Determine the [X, Y] coordinate at the center of the cell enclosing the given text.  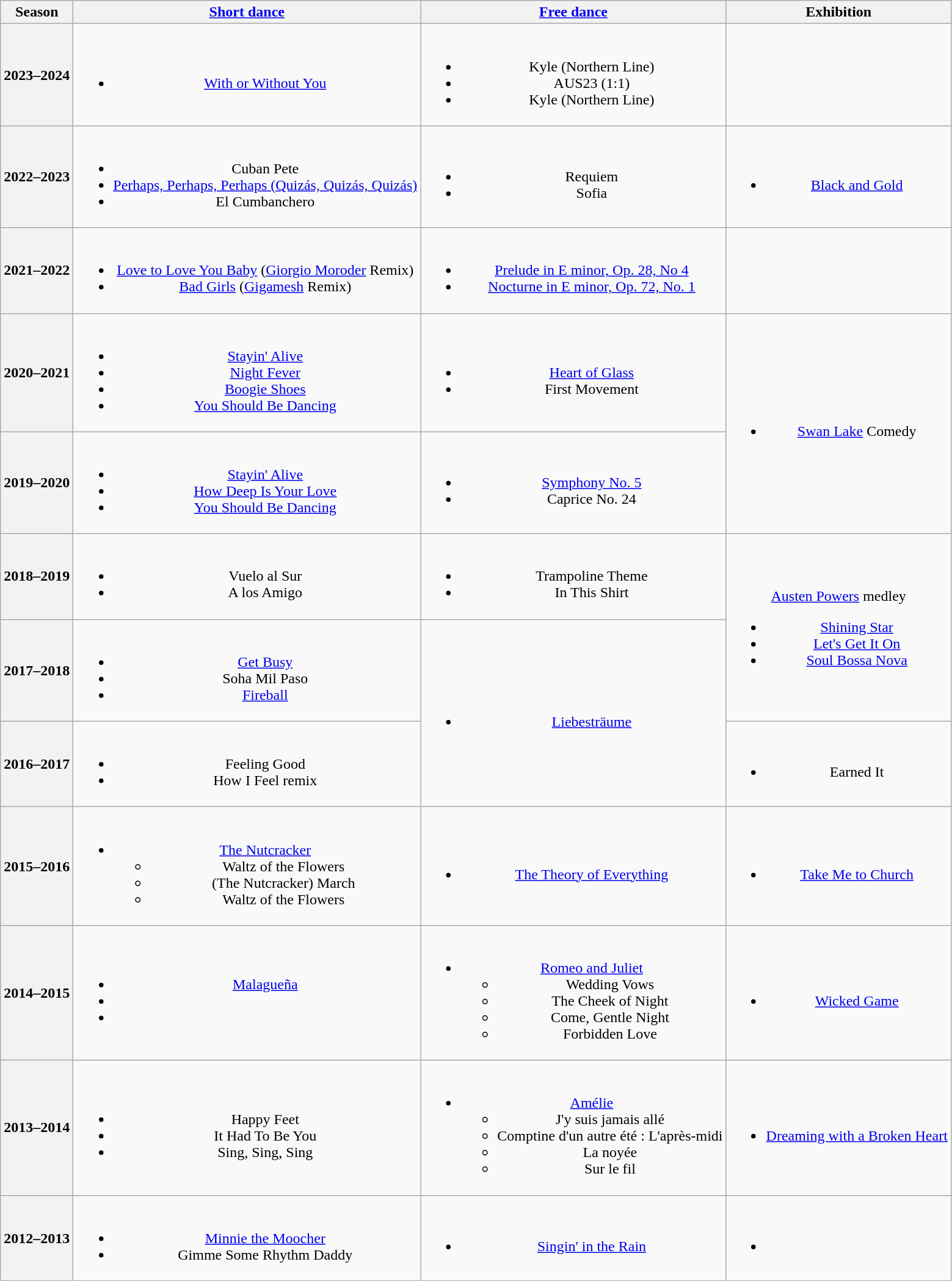
Dreaming with a Broken Heart [838, 1127]
2012–2013 [37, 1238]
Amélie J'y suis jamais alléComptine d'un autre été : L'après-midiLa noyéeSur le fil [573, 1127]
Feeling Good How I Feel remix [247, 764]
Black and Gold [838, 177]
2022–2023 [37, 177]
Season [37, 12]
Happy FeetIt Had To Be You Sing, Sing, Sing [247, 1127]
Malagueña [247, 993]
2017–2018 [37, 670]
Kyle (Northern Line) AUS23 (1:1) Kyle (Northern Line) [573, 74]
Get Busy Soha Mil Paso Fireball [247, 670]
Singin' in the Rain [573, 1238]
Austen Powers medleyShining Star Let's Get It On Soul Bossa Nova [838, 628]
2019–2020 [37, 482]
Romeo and Juliet Wedding VowsThe Cheek of NightCome, Gentle NightForbidden Love [573, 993]
Free dance [573, 12]
2020–2021 [37, 372]
Earned It [838, 764]
Wicked Game [838, 993]
Cuban Pete Perhaps, Perhaps, Perhaps (Quizás, Quizás, Quizás) El Cumbanchero [247, 177]
2015–2016 [37, 866]
2016–2017 [37, 764]
Stayin' Alive How Deep Is Your Love You Should Be Dancing [247, 482]
Short dance [247, 12]
Heart of Glass First Movement [573, 372]
Liebesträume [573, 713]
The Theory of Everything [573, 866]
2013–2014 [37, 1127]
Requiem Sofia [573, 177]
Exhibition [838, 12]
2021–2022 [37, 270]
2023–2024 [37, 74]
With or Without You [247, 74]
The Nutcracker Waltz of the Flowers (The Nutcracker) March Waltz of the Flowers [247, 866]
Vuelo al Sur A los Amigo [247, 576]
Minnie the Moocher Gimme Some Rhythm Daddy [247, 1238]
Stayin' Alive Night Fever Boogie Shoes You Should Be Dancing [247, 372]
Take Me to Church [838, 866]
Trampoline ThemeIn This Shirt [573, 576]
Symphony No. 5 Caprice No. 24 [573, 482]
Prelude in E minor, Op. 28, No 4Nocturne in E minor, Op. 72, No. 1 [573, 270]
2018–2019 [37, 576]
2014–2015 [37, 993]
Swan Lake Comedy [838, 424]
Love to Love You Baby (Giorgio Moroder Remix) Bad Girls (Gigamesh Remix) [247, 270]
